Return the (x, y) coordinate for the center point of the cell that contains the specified text.  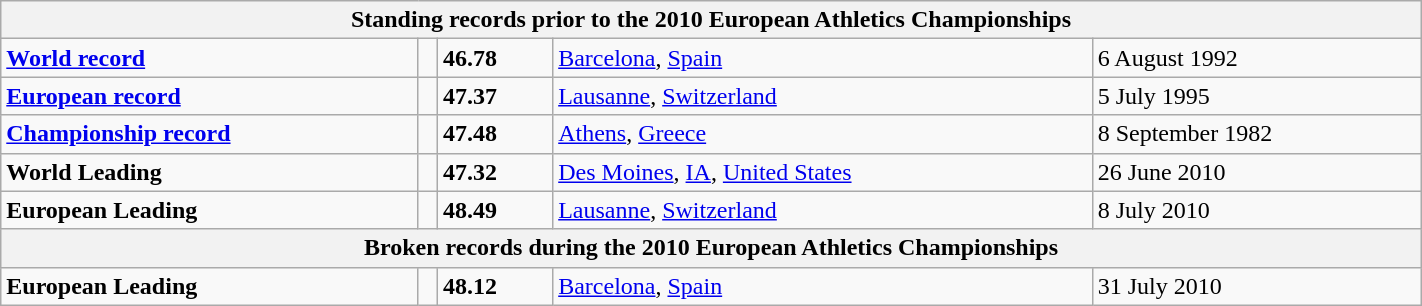
47.37 (494, 96)
Standing records prior to the 2010 European Athletics Championships (711, 20)
48.12 (494, 286)
5 July 1995 (1256, 96)
6 August 1992 (1256, 58)
8 September 1982 (1256, 134)
31 July 2010 (1256, 286)
Athens, Greece (822, 134)
Des Moines, IA, United States (822, 172)
Championship record (210, 134)
47.48 (494, 134)
46.78 (494, 58)
World Leading (210, 172)
European record (210, 96)
World record (210, 58)
47.32 (494, 172)
8 July 2010 (1256, 210)
26 June 2010 (1256, 172)
Broken records during the 2010 European Athletics Championships (711, 248)
48.49 (494, 210)
